Find where the given text appears and provide that cell's center as (X, Y) coordinate. 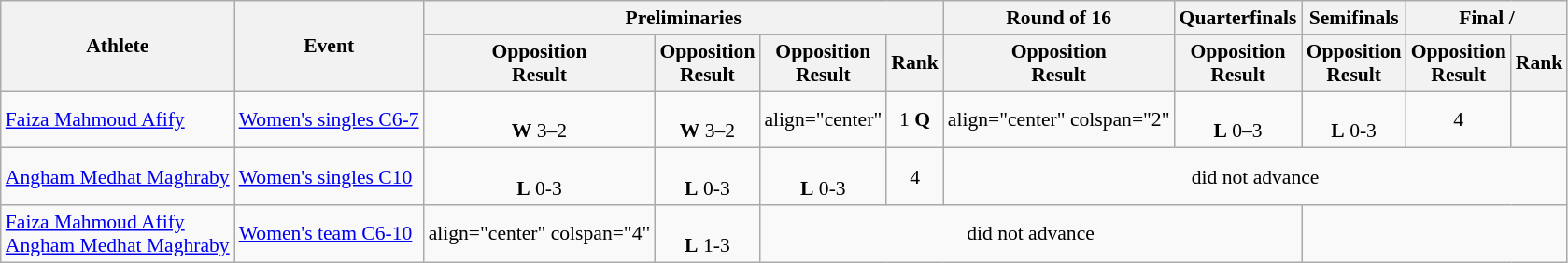
Round of 16 (1059, 18)
Women's team C6-10 (329, 233)
Event (329, 47)
Preliminaries (684, 18)
align="center" colspan="4" (540, 233)
L 0–3 (1238, 119)
Women's singles C10 (329, 177)
Faiza Mahmoud Afify (118, 119)
Quarterfinals (1238, 18)
Final / (1487, 18)
align="center" (823, 119)
L 1-3 (707, 233)
Women's singles C6-7 (329, 119)
1 Q (915, 119)
Athlete (118, 47)
align="center" colspan="2" (1059, 119)
Semifinals (1354, 18)
Faiza Mahmoud Afify Angham Medhat Maghraby (118, 233)
Angham Medhat Maghraby (118, 177)
